Capture the cell that displays the provided text and extract its [x, y] central coordinate. 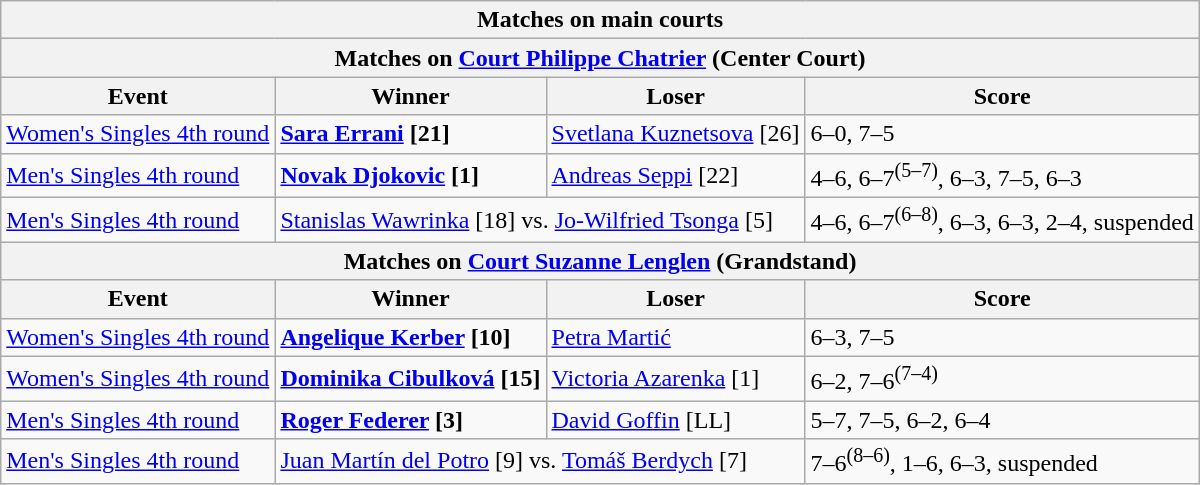
Stanislas Wawrinka [18] vs. Jo-Wilfried Tsonga [5] [540, 220]
Novak Djokovic [1] [410, 176]
Victoria Azarenka [1] [676, 378]
5–7, 7–5, 6–2, 6–4 [1002, 420]
6–2, 7–6(7–4) [1002, 378]
Matches on Court Philippe Chatrier (Center Court) [600, 58]
4–6, 6–7(6–8), 6–3, 6–3, 2–4, suspended [1002, 220]
David Goffin [LL] [676, 420]
Matches on main courts [600, 20]
6–0, 7–5 [1002, 134]
7–6(8–6), 1–6, 6–3, suspended [1002, 462]
Dominika Cibulková [15] [410, 378]
Svetlana Kuznetsova [26] [676, 134]
4–6, 6–7(5–7), 6–3, 7–5, 6–3 [1002, 176]
Angelique Kerber [10] [410, 337]
Juan Martín del Potro [9] vs. Tomáš Berdych [7] [540, 462]
Sara Errani [21] [410, 134]
Petra Martić [676, 337]
Matches on Court Suzanne Lenglen (Grandstand) [600, 261]
6–3, 7–5 [1002, 337]
Andreas Seppi [22] [676, 176]
Roger Federer [3] [410, 420]
